Scan for the cell matching the given text and deliver its (X, Y) coordinate at center. 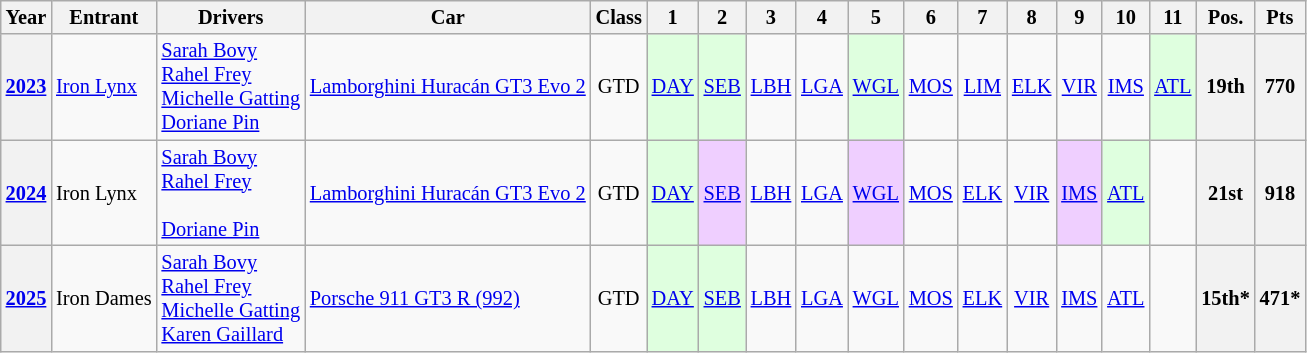
2025 (26, 298)
6 (931, 17)
Class (619, 17)
8 (1032, 17)
Car (448, 17)
Pts (1280, 17)
Drivers (231, 17)
Sarah Bovy Rahel Frey Michelle Gatting Karen Gaillard (231, 298)
2 (722, 17)
1 (673, 17)
2024 (26, 193)
Sarah Bovy Rahel Frey Doriane Pin (231, 193)
770 (1280, 87)
21st (1225, 193)
2023 (26, 87)
4 (822, 17)
LIM (982, 87)
471* (1280, 298)
Year (26, 17)
11 (1172, 17)
5 (876, 17)
Porsche 911 GT3 R (992) (448, 298)
10 (1126, 17)
19th (1225, 87)
Sarah Bovy Rahel Frey Michelle Gatting Doriane Pin (231, 87)
9 (1079, 17)
15th* (1225, 298)
918 (1280, 193)
Entrant (104, 17)
Iron Dames (104, 298)
Pos. (1225, 17)
3 (771, 17)
7 (982, 17)
